Output the [x, y] coordinate of the center of the cell containing the given text.  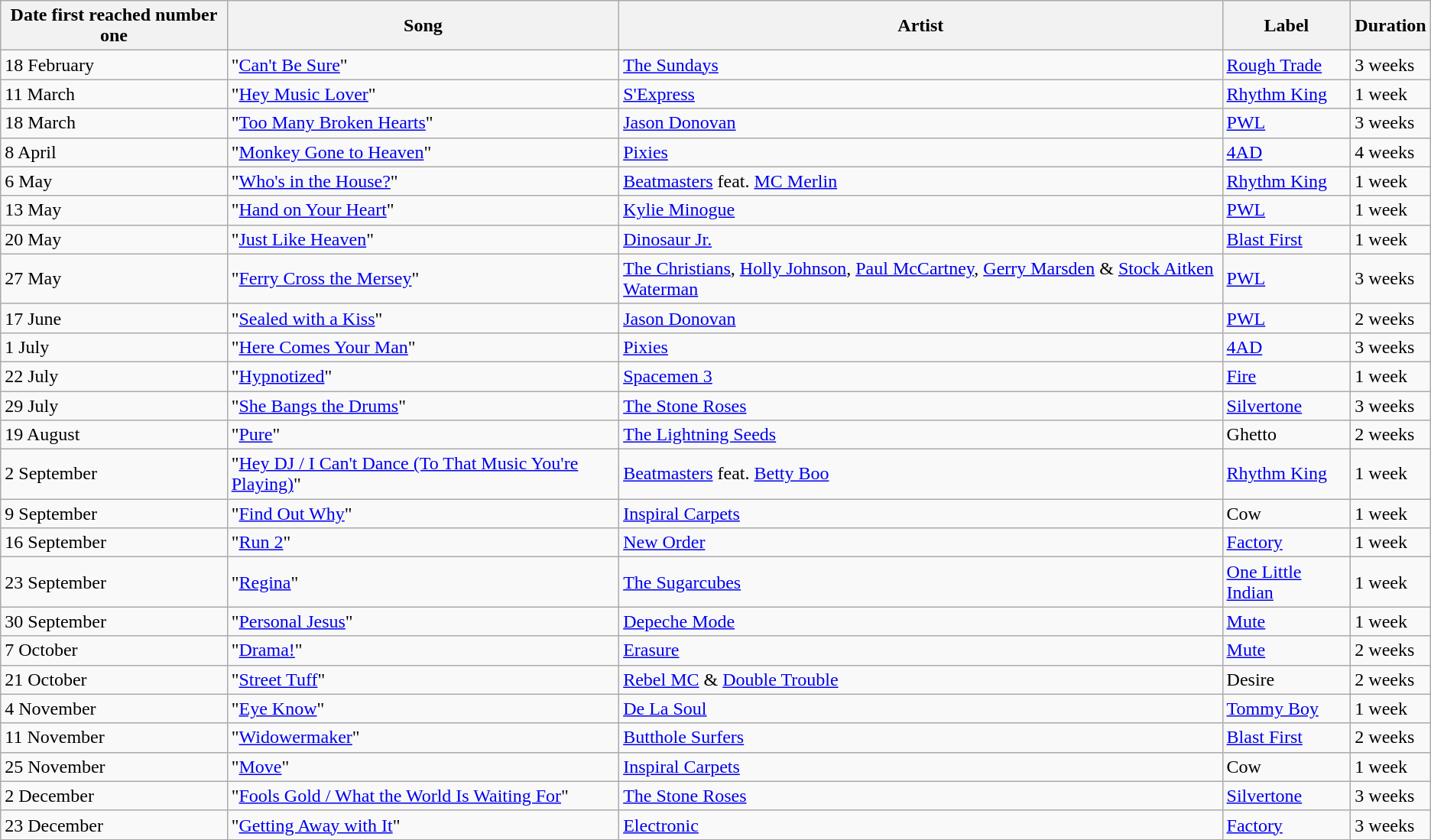
Electronic [920, 825]
25 November [114, 767]
18 February [114, 65]
"Regina" [423, 582]
16 September [114, 543]
"Sealed with a Kiss" [423, 318]
Erasure [920, 650]
Duration [1390, 26]
"Can't Be Sure" [423, 65]
The Sugarcubes [920, 582]
"Ferry Cross the Mersey" [423, 278]
"Pure" [423, 435]
29 July [114, 406]
"Who's in the House?" [423, 181]
"Just Like Heaven" [423, 239]
"Hand on Your Heart" [423, 210]
S'Express [920, 94]
21 October [114, 679]
"Find Out Why" [423, 514]
Artist [920, 26]
27 May [114, 278]
"Fools Gold / What the World Is Waiting For" [423, 796]
"Hey Music Lover" [423, 94]
Spacemen 3 [920, 376]
Beatmasters feat. Betty Boo [920, 474]
11 March [114, 94]
Kylie Minogue [920, 210]
Label [1287, 26]
"Monkey Gone to Heaven" [423, 152]
The Lightning Seeds [920, 435]
"Widowermaker" [423, 738]
"Getting Away with It" [423, 825]
Tommy Boy [1287, 709]
"Hypnotized" [423, 376]
"Eye Know" [423, 709]
"She Bangs the Drums" [423, 406]
"Move" [423, 767]
Song [423, 26]
30 September [114, 621]
Ghetto [1287, 435]
Butthole Surfers [920, 738]
Fire [1287, 376]
23 September [114, 582]
Rebel MC & Double Trouble [920, 679]
"Here Comes Your Man" [423, 347]
Depeche Mode [920, 621]
6 May [114, 181]
Beatmasters feat. MC Merlin [920, 181]
9 September [114, 514]
4 November [114, 709]
De La Soul [920, 709]
7 October [114, 650]
Desire [1287, 679]
17 June [114, 318]
Dinosaur Jr. [920, 239]
The Sundays [920, 65]
22 July [114, 376]
23 December [114, 825]
One Little Indian [1287, 582]
"Personal Jesus" [423, 621]
18 March [114, 123]
"Run 2" [423, 543]
"Hey DJ / I Can't Dance (To That Music You're Playing)" [423, 474]
4 weeks [1390, 152]
Date first reached number one [114, 26]
13 May [114, 210]
11 November [114, 738]
"Street Tuff" [423, 679]
"Too Many Broken Hearts" [423, 123]
"Drama!" [423, 650]
New Order [920, 543]
20 May [114, 239]
8 April [114, 152]
2 December [114, 796]
The Christians, Holly Johnson, Paul McCartney, Gerry Marsden & Stock Aitken Waterman [920, 278]
Rough Trade [1287, 65]
19 August [114, 435]
2 September [114, 474]
1 July [114, 347]
